Locate the cell with the specified text and output its (X, Y) center coordinate. 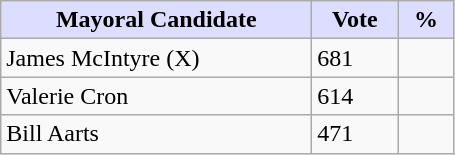
Bill Aarts (156, 134)
Vote (355, 20)
Mayoral Candidate (156, 20)
James McIntyre (X) (156, 58)
614 (355, 96)
% (426, 20)
471 (355, 134)
Valerie Cron (156, 96)
681 (355, 58)
